For the text-containing cell, return its midpoint in [X, Y] coordinate format. 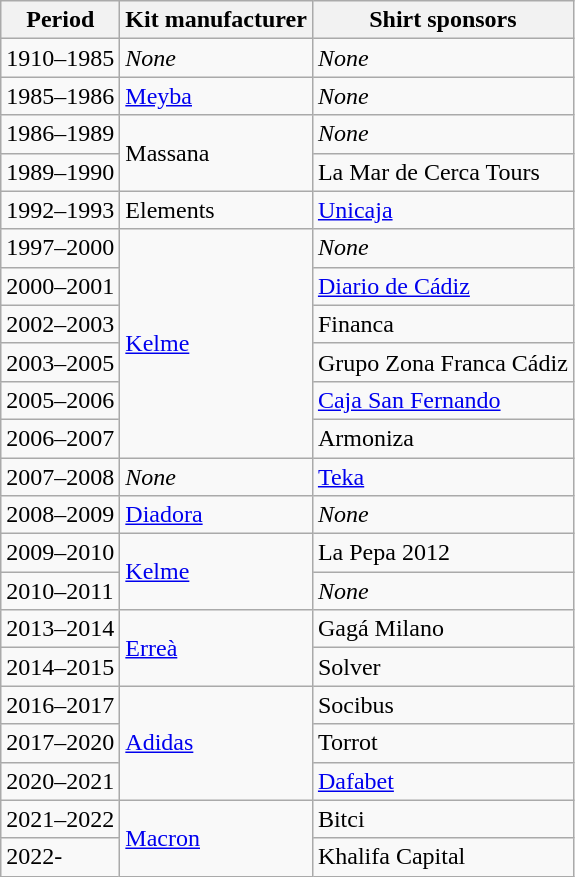
2020–2021 [60, 781]
1986–1989 [60, 134]
Gagá Milano [442, 629]
2008–2009 [60, 515]
1997–2000 [60, 248]
Teka [442, 477]
Solver [442, 667]
2022- [60, 857]
Bitci [442, 819]
1910–1985 [60, 58]
2014–2015 [60, 667]
La Pepa 2012 [442, 553]
Caja San Fernando [442, 400]
2013–2014 [60, 629]
2010–2011 [60, 591]
2005–2006 [60, 400]
Dafabet [442, 781]
1992–1993 [60, 210]
Armoniza [442, 438]
2006–2007 [60, 438]
Adidas [216, 743]
2007–2008 [60, 477]
Unicaja [442, 210]
Grupo Zona Franca Cádiz [442, 362]
Khalifa Capital [442, 857]
1989–1990 [60, 172]
Diario de Cádiz [442, 286]
2021–2022 [60, 819]
Elements [216, 210]
Macron [216, 838]
Socibus [442, 705]
Shirt sponsors [442, 20]
Diadora [216, 515]
Massana [216, 153]
2002–2003 [60, 324]
Kit manufacturer [216, 20]
2000–2001 [60, 286]
2003–2005 [60, 362]
Erreà [216, 648]
Meyba [216, 96]
2009–2010 [60, 553]
Financa [442, 324]
2016–2017 [60, 705]
2017–2020 [60, 743]
Torrot [442, 743]
1985–1986 [60, 96]
La Mar de Cerca Tours [442, 172]
Period [60, 20]
